Return (x, y) of the center of cell containing provided text 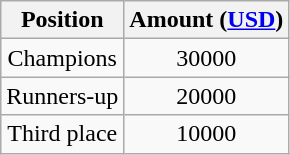
Runners-up (62, 96)
Amount (USD) (206, 20)
20000 (206, 96)
30000 (206, 58)
Third place (62, 134)
10000 (206, 134)
Position (62, 20)
Champions (62, 58)
